Output the [x, y] coordinate of the center of the cell containing the given text.  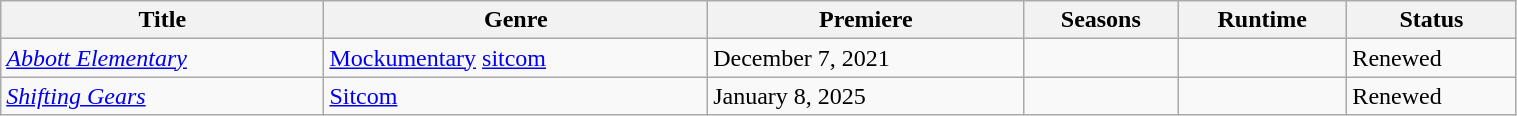
Status [1432, 20]
December 7, 2021 [866, 58]
Shifting Gears [162, 96]
Genre [516, 20]
January 8, 2025 [866, 96]
Mockumentary sitcom [516, 58]
Seasons [1101, 20]
Sitcom [516, 96]
Premiere [866, 20]
Runtime [1262, 20]
Abbott Elementary [162, 58]
Title [162, 20]
